Return the [X, Y] coordinate for the center point of the cell that contains the specified text.  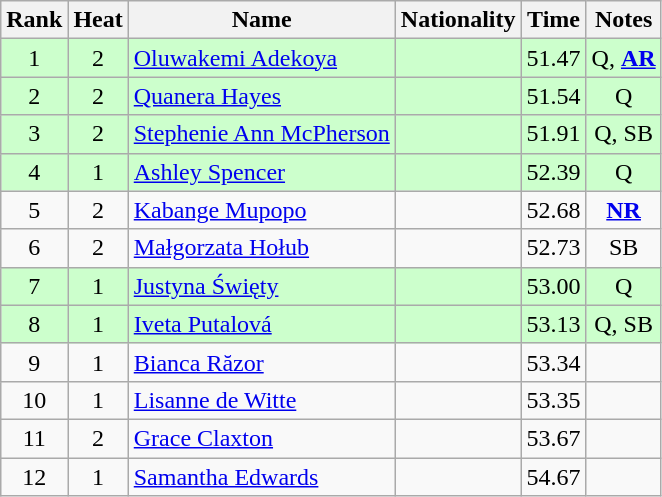
Lisanne de Witte [262, 400]
9 [34, 362]
Małgorzata Hołub [262, 248]
Name [262, 20]
3 [34, 134]
Q, AR [624, 58]
SB [624, 248]
Iveta Putalová [262, 324]
4 [34, 172]
52.68 [554, 210]
8 [34, 324]
Rank [34, 20]
Kabange Mupopo [262, 210]
12 [34, 477]
51.47 [554, 58]
51.54 [554, 96]
NR [624, 210]
11 [34, 438]
Heat [98, 20]
52.39 [554, 172]
7 [34, 286]
51.91 [554, 134]
52.73 [554, 248]
Samantha Edwards [262, 477]
53.67 [554, 438]
Oluwakemi Adekoya [262, 58]
53.13 [554, 324]
6 [34, 248]
Notes [624, 20]
53.34 [554, 362]
53.35 [554, 400]
Ashley Spencer [262, 172]
Grace Claxton [262, 438]
Stephenie Ann McPherson [262, 134]
Justyna Święty [262, 286]
53.00 [554, 286]
Bianca Răzor [262, 362]
Quanera Hayes [262, 96]
Nationality [458, 20]
Time [554, 20]
5 [34, 210]
10 [34, 400]
54.67 [554, 477]
